Find where the given text appears and provide that cell's center as (X, Y) coordinate. 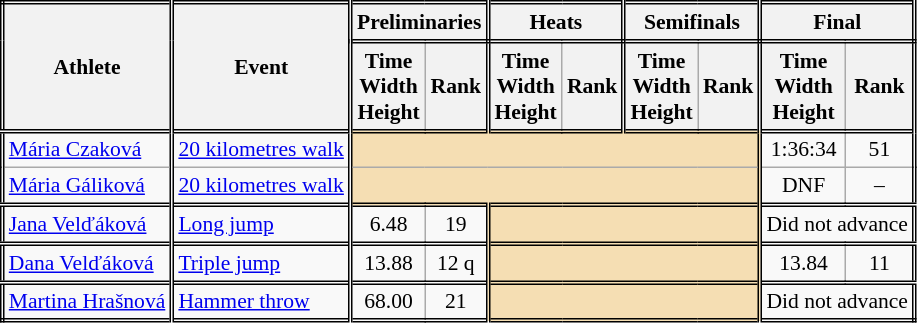
– (880, 186)
Mária Gáliková (87, 186)
13.84 (803, 264)
Mária Czaková (87, 150)
51 (880, 150)
6.48 (388, 224)
Jana Velďáková (87, 224)
Event (262, 67)
Semifinals (692, 22)
Long jump (262, 224)
Martina Hrašnová (87, 302)
Final (838, 22)
Hammer throw (262, 302)
13.88 (388, 264)
Preliminaries (418, 22)
Athlete (87, 67)
DNF (803, 186)
19 (456, 224)
Dana Velďáková (87, 264)
Triple jump (262, 264)
12 q (456, 264)
Heats (556, 22)
11 (880, 264)
68.00 (388, 302)
1:36:34 (803, 150)
21 (456, 302)
